From the cell containing the given text, extract its center point as [x, y] coordinate. 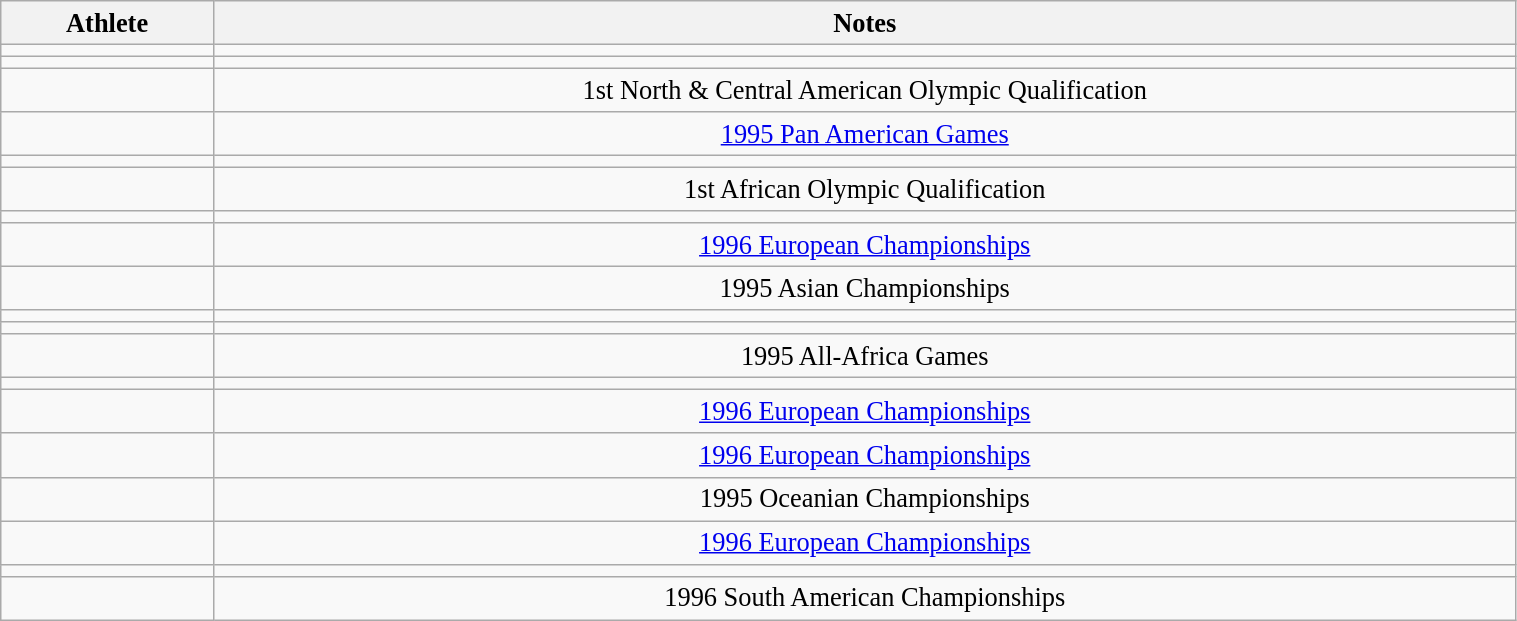
1995 Oceanian Championships [864, 499]
Notes [864, 22]
1995 All-Africa Games [864, 356]
1st North & Central American Olympic Qualification [864, 90]
1995 Pan American Games [864, 134]
1996 South American Championships [864, 598]
1995 Asian Championships [864, 288]
Athlete [108, 22]
1st African Olympic Qualification [864, 189]
